Locate the cell with the specified text and output its (x, y) center coordinate. 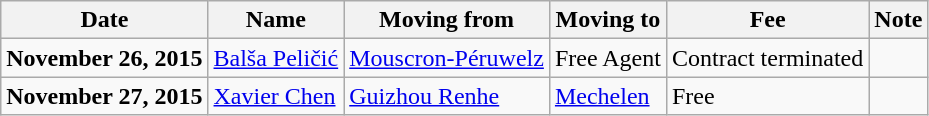
Moving from (447, 20)
Mouscron-Péruwelz (447, 58)
Contract terminated (767, 58)
Fee (767, 20)
Mechelen (608, 96)
Moving to (608, 20)
Free Agent (608, 58)
Free (767, 96)
Guizhou Renhe (447, 96)
Xavier Chen (276, 96)
November 27, 2015 (104, 96)
Name (276, 20)
Balša Peličić (276, 58)
Note (898, 20)
Date (104, 20)
November 26, 2015 (104, 58)
